Find where the given text appears and provide that cell's center as (x, y) coordinate. 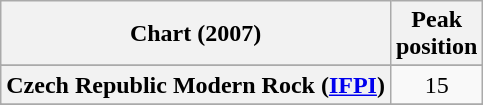
Peakposition (436, 34)
15 (436, 85)
Chart (2007) (196, 34)
Czech Republic Modern Rock (IFPI) (196, 85)
